Determine the (x, y) coordinate at the center of the cell enclosing the given text.  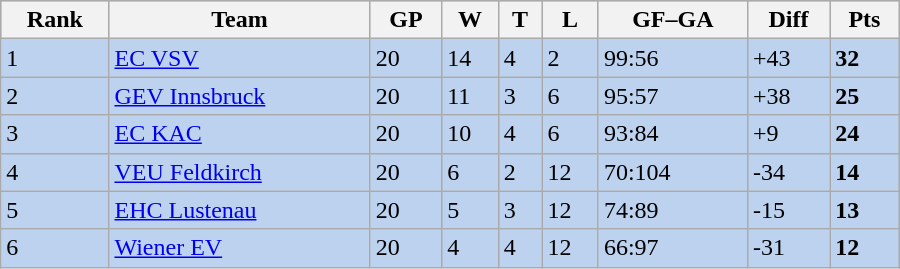
EC KAC (240, 134)
W (470, 20)
Diff (788, 20)
32 (865, 58)
EC VSV (240, 58)
-31 (788, 248)
93:84 (672, 134)
-15 (788, 210)
L (570, 20)
74:89 (672, 210)
T (520, 20)
Wiener EV (240, 248)
VEU Feldkirch (240, 172)
Rank (55, 20)
24 (865, 134)
Pts (865, 20)
25 (865, 96)
EHC Lustenau (240, 210)
1 (55, 58)
GEV Innsbruck (240, 96)
13 (865, 210)
GF–GA (672, 20)
10 (470, 134)
99:56 (672, 58)
11 (470, 96)
+38 (788, 96)
-34 (788, 172)
+9 (788, 134)
95:57 (672, 96)
GP (406, 20)
+43 (788, 58)
66:97 (672, 248)
Team (240, 20)
70:104 (672, 172)
